Identify which cell holds the provided text, then report its [X, Y] central coordinate. 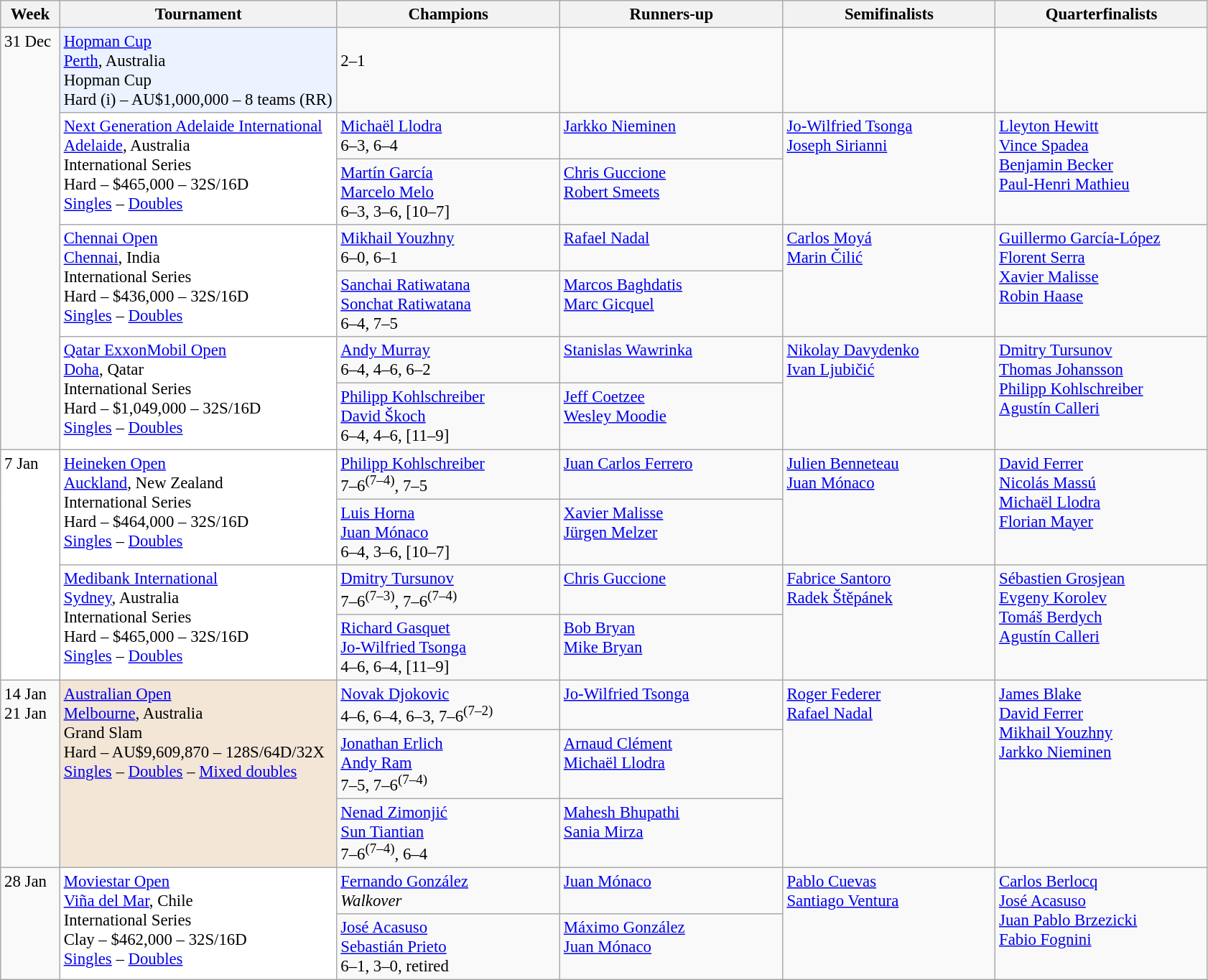
Semifinalists [889, 14]
28 Jan [30, 924]
Jo-Wilfried Tsonga Joseph Sirianni [889, 169]
Chris Guccione [672, 589]
Qatar ExxonMobil OpenDoha, QatarInternational SeriesHard – $1,049,000 – 32S/16DSingles – Doubles [198, 393]
Xavier Malisse Jürgen Melzer [672, 532]
Julien Benneteau Juan Mónaco [889, 507]
Andy Murray6–4, 4–6, 6–2 [448, 360]
Juan Carlos Ferrero [672, 474]
James Blake David Ferrer Mikhail Youzhny Jarkko Nieminen [1102, 774]
Week [30, 14]
Stanislas Wawrinka [672, 360]
Mikhail Youzhny6–0, 6–1 [448, 248]
Carlos Moyá Marin Čilić [889, 281]
Rafael Nadal [672, 248]
Arnaud Clément Michaël Llodra [672, 764]
Novak Djokovic4–6, 6–4, 6–3, 7–6(7–2) [448, 705]
Michaël Llodra6–3, 6–4 [448, 136]
Nenad Zimonjić Sun Tiantian7–6(7–4), 6–4 [448, 834]
Tournament [198, 14]
2–1 [448, 70]
Chennai OpenChennai, IndiaInternational SeriesHard – $436,000 – 32S/16DSingles – Doubles [198, 281]
Moviestar OpenViña del Mar, ChileInternational SeriesClay – $462,000 – 32S/16DSingles – Doubles [198, 924]
Next Generation Adelaide InternationalAdelaide, AustraliaInternational SeriesHard – $465,000 – 32S/16DSingles – Doubles [198, 169]
Runners-up [672, 14]
Jarkko Nieminen [672, 136]
Roger Federer Rafael Nadal [889, 774]
José Acasuso Sebastián Prieto6–1, 3–0, retired [448, 947]
Philipp Kohlschreiber7–6(7–4), 7–5 [448, 474]
Dmitry Tursunov Thomas Johansson Philipp Kohlschreiber Agustín Calleri [1102, 393]
Richard Gasquet Jo-Wilfried Tsonga4–6, 6–4, [11–9] [448, 648]
Australian OpenMelbourne, AustraliaGrand SlamHard – AU$9,609,870 – 128S/64D/32XSingles – Doubles – Mixed doubles [198, 774]
Sébastien Grosjean Evgeny Korolev Tomáš Berdych Agustín Calleri [1102, 622]
Hopman CupPerth, AustraliaHopman CupHard (i) – AU$1,000,000 – 8 teams (RR) [198, 70]
Juan Mónaco [672, 892]
Sanchai Ratiwatana Sonchat Ratiwatana6–4, 7–5 [448, 304]
Dmitry Tursunov7–6(7–3), 7–6(7–4) [448, 589]
7 Jan [30, 565]
Fabrice Santoro Radek Štěpánek [889, 622]
Marcos Baghdatis Marc Gicquel [672, 304]
Medibank InternationalSydney, AustraliaInternational SeriesHard – $465,000 – 32S/16DSingles – Doubles [198, 622]
Carlos Berlocq José Acasuso Juan Pablo Brzezicki Fabio Fognini [1102, 924]
14 Jan21 Jan [30, 774]
David Ferrer Nicolás Massú Michaël Llodra Florian Mayer [1102, 507]
Heineken OpenAuckland, New ZealandInternational SeriesHard – $464,000 – 32S/16DSingles – Doubles [198, 507]
Guillermo García-López Florent Serra Xavier Malisse Robin Haase [1102, 281]
Nikolay Davydenko Ivan Ljubičić [889, 393]
Bob Bryan Mike Bryan [672, 648]
Martín García Marcelo Melo6–3, 3–6, [10–7] [448, 192]
Jeff Coetzee Wesley Moodie [672, 416]
Lleyton Hewitt Vince Spadea Benjamin Becker Paul-Henri Mathieu [1102, 169]
31 Dec [30, 238]
Champions [448, 14]
Pablo Cuevas Santiago Ventura [889, 924]
Máximo González Juan Mónaco [672, 947]
Jonathan Erlich Andy Ram7–5, 7–6(7–4) [448, 764]
Luis Horna Juan Mónaco6–4, 3–6, [10–7] [448, 532]
Fernando GonzálezWalkover [448, 892]
Chris Guccione Robert Smeets [672, 192]
Mahesh Bhupathi Sania Mirza [672, 834]
Quarterfinalists [1102, 14]
Philipp Kohlschreiber David Škoch6–4, 4–6, [11–9] [448, 416]
Jo-Wilfried Tsonga [672, 705]
